Provide the [X, Y] coordinate of the cell's center where the given text is located.  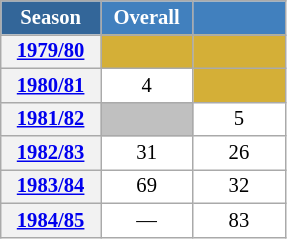
— [146, 220]
Overall [146, 17]
26 [239, 153]
1983/84 [51, 186]
83 [239, 220]
1984/85 [51, 220]
Season [51, 17]
1980/81 [51, 85]
32 [239, 186]
31 [146, 153]
1979/80 [51, 51]
4 [146, 85]
69 [146, 186]
5 [239, 119]
1982/83 [51, 153]
1981/82 [51, 119]
